Search for the cell housing the specified text and yield its [x, y] center coordinate. 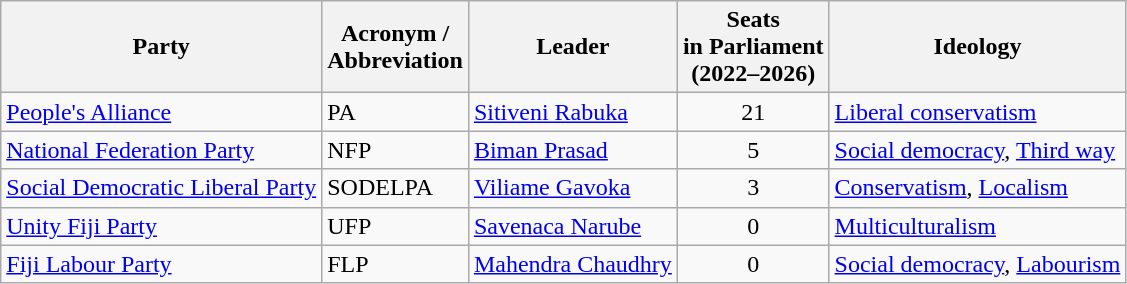
Unity Fiji Party [162, 226]
FLP [396, 264]
Leader [572, 47]
Sitiveni Rabuka [572, 112]
PA [396, 112]
Seats in Parliament (2022–2026) [753, 47]
Mahendra Chaudhry [572, 264]
Conservatism, Localism [978, 188]
Savenaca Narube [572, 226]
Ideology [978, 47]
SODELPA [396, 188]
Viliame Gavoka [572, 188]
Social Democratic Liberal Party [162, 188]
Biman Prasad [572, 150]
3 [753, 188]
Acronym / Abbreviation [396, 47]
5 [753, 150]
21 [753, 112]
NFP [396, 150]
Fiji Labour Party [162, 264]
Party [162, 47]
People's Alliance [162, 112]
National Federation Party [162, 150]
Liberal conservatism [978, 112]
Social democracy, Labourism [978, 264]
Social democracy, Third way [978, 150]
Multiculturalism [978, 226]
UFP [396, 226]
